For the text-containing cell, return its midpoint in (X, Y) coordinate format. 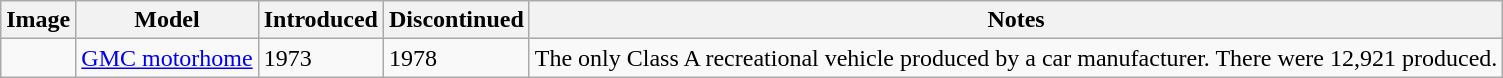
Model (167, 20)
GMC motorhome (167, 58)
Image (38, 20)
The only Class A recreational vehicle produced by a car manufacturer. There were 12,921 produced. (1016, 58)
1973 (320, 58)
1978 (457, 58)
Introduced (320, 20)
Discontinued (457, 20)
Notes (1016, 20)
